Return the [X, Y] coordinate for the center point of the cell that contains the specified text.  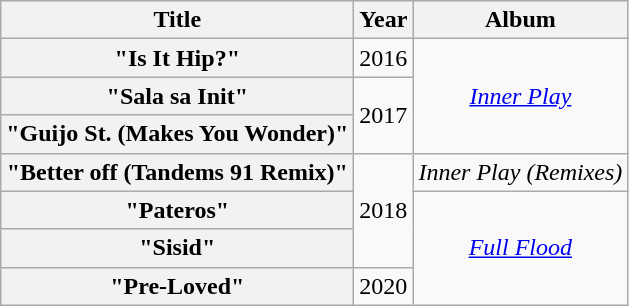
Inner Play [520, 96]
2017 [384, 115]
Album [520, 20]
Inner Play (Remixes) [520, 172]
2016 [384, 58]
Year [384, 20]
"Is It Hip?" [178, 58]
"Pateros" [178, 210]
"Sisid" [178, 248]
2018 [384, 210]
"Pre-Loved" [178, 286]
"Guijo St. (Makes You Wonder)" [178, 134]
"Better off (Tandems 91 Remix)" [178, 172]
2020 [384, 286]
Full Flood [520, 248]
Title [178, 20]
"Sala sa Init" [178, 96]
